Provide the [X, Y] coordinate of the cell's center where the given text is located.  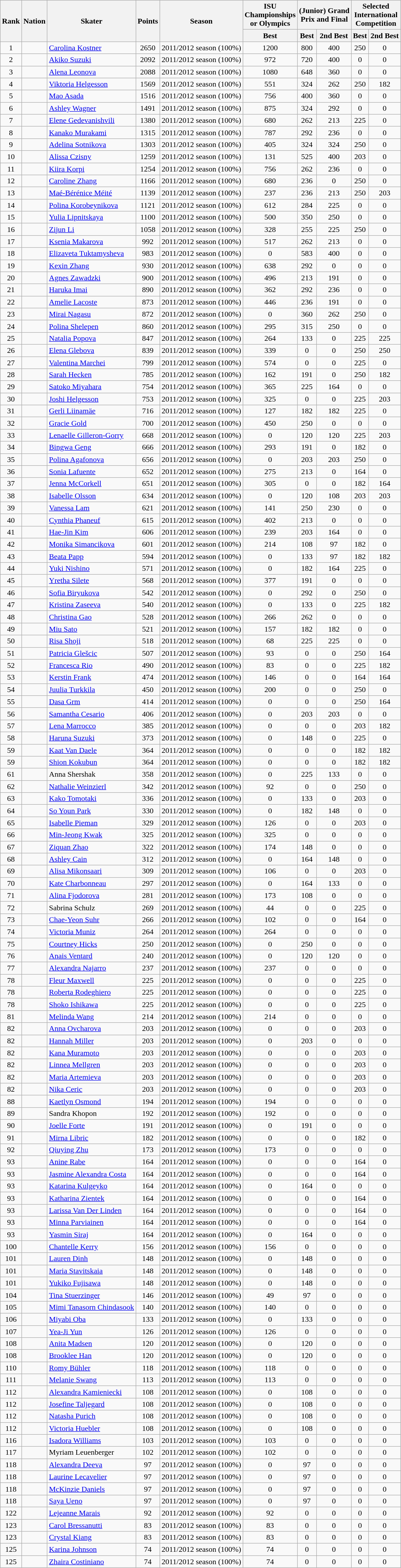
517 [270, 241]
Linnea Mellgren [91, 1065]
12 [11, 181]
11 [11, 169]
57 [11, 726]
6 [11, 108]
Carolina Kostner [91, 48]
Bingwa Geng [91, 447]
Maria Stavitskaia [91, 1271]
293 [270, 447]
799 [148, 362]
255 [307, 229]
Kana Muramoto [91, 1053]
Tina Stuerzinger [91, 1295]
900 [148, 278]
Gracie Gold [91, 423]
240 [148, 956]
54 [11, 689]
Mirna Libric [91, 1137]
972 [270, 60]
Maria Artemieva [91, 1077]
47 [11, 605]
528 [148, 617]
281 [148, 895]
Isabelle Pieman [91, 823]
583 [307, 254]
Jasmine Alexandra Costa [91, 1174]
1200 [270, 48]
42 [11, 544]
66 [11, 835]
81 [11, 1017]
46 [11, 593]
71 [11, 895]
Alissa Czisny [91, 157]
Chantelle Kerry [91, 1247]
Victoria Muniz [91, 932]
275 [270, 472]
297 [148, 883]
Yuki Nishino [91, 569]
141 [270, 508]
Melanie Swang [91, 1380]
Shion Kokubun [91, 762]
Courtney Hicks [91, 944]
612 [270, 205]
1139 [148, 193]
Lauren Dinh [91, 1259]
992 [148, 241]
1303 [148, 144]
753 [148, 399]
(Junior) Grand Prix and Final [324, 15]
Lenaelle Gilleron-Gorry [91, 435]
67 [11, 847]
295 [270, 326]
Brooklee Han [91, 1356]
Skater [91, 21]
358 [148, 774]
10 [11, 157]
Isadora Williams [91, 1440]
1 [11, 48]
328 [270, 229]
571 [148, 569]
34 [11, 447]
Minna Parviainen [91, 1222]
Mao Asada [91, 96]
23 [11, 314]
Yulia Lipnitskaya [91, 217]
Ashley Wagner [91, 108]
18 [11, 254]
284 [307, 205]
Kaetlyn Osmond [91, 1101]
Nika Ceric [91, 1089]
3 [11, 72]
2650 [148, 48]
Romy Bühler [91, 1368]
48 [11, 617]
1080 [270, 72]
51 [11, 653]
75 [11, 944]
89 [11, 1113]
Elizaveta Tuktamysheva [91, 254]
Miyabi Oba [91, 1319]
1569 [148, 84]
58 [11, 738]
9 [11, 144]
309 [148, 871]
40 [11, 520]
Josefine Taljegard [91, 1404]
52 [11, 665]
Alisa Mikonsaari [91, 871]
574 [270, 362]
Anna Shershak [91, 774]
Lena Marrocco [91, 726]
53 [11, 677]
31 [11, 411]
414 [148, 702]
Crystal Kiang [91, 1537]
Rank [11, 21]
474 [148, 677]
Haruna Suzuki [91, 738]
339 [270, 350]
72 [11, 907]
63 [11, 799]
651 [148, 484]
Mirai Nagasu [91, 314]
Adelina Sotnikova [91, 144]
230 [334, 508]
55 [11, 702]
716 [148, 411]
652 [148, 472]
90 [11, 1125]
14 [11, 205]
Chae-Yeon Suhr [91, 920]
Jenna McCorkell [91, 484]
37 [11, 484]
Saya Ueno [91, 1501]
Selected International Competition [376, 15]
24 [11, 326]
21 [11, 290]
Zhaira Costiniano [91, 1562]
28 [11, 375]
Karina Johnson [91, 1550]
312 [148, 859]
800 [307, 48]
Larissa Van Der Linden [91, 1210]
8 [11, 132]
Monika Simancikova [91, 544]
1516 [148, 96]
117 [11, 1452]
860 [148, 326]
Kiira Korpi [91, 169]
64 [11, 811]
700 [148, 423]
7 [11, 120]
111 [11, 1380]
Polina Agafonova [91, 459]
56 [11, 714]
88 [11, 1101]
315 [307, 326]
Maé-Bérénice Méité [91, 193]
Carol Bressanutti [91, 1525]
70 [11, 883]
5 [11, 96]
269 [148, 907]
305 [270, 484]
104 [11, 1295]
Dasa Grm [91, 702]
Joshi Helgesson [91, 399]
720 [307, 60]
1259 [148, 157]
Elene Gedevanishvili [91, 120]
385 [148, 726]
122 [11, 1513]
Christina Gao [91, 617]
Anna Ovcharova [91, 1029]
1100 [148, 217]
Kristina Zaseeva [91, 605]
Nation [34, 21]
Points [148, 21]
Alena Leonova [91, 72]
39 [11, 508]
157 [270, 629]
785 [148, 375]
594 [148, 556]
38 [11, 496]
Sarah Hecken [91, 375]
Samantha Cesario [91, 714]
Season [201, 21]
Elena Glebova [91, 350]
Sabrina Schulz [91, 907]
Katharina Zientek [91, 1198]
26 [11, 350]
Yasmin Siraj [91, 1235]
521 [148, 629]
402 [270, 520]
73 [11, 920]
446 [270, 302]
36 [11, 472]
35 [11, 459]
Kate Charbonneau [91, 883]
4 [11, 84]
847 [148, 338]
Kexin Zhang [91, 266]
Nathalie Weinzierl [91, 787]
406 [148, 714]
Alexandra Kamieniecki [91, 1392]
13 [11, 193]
621 [148, 508]
656 [148, 459]
Joelle Forte [91, 1125]
Juulia Turkkila [91, 689]
Sofia Biryukova [91, 593]
Fleur Maxwell [91, 980]
127 [270, 411]
61 [11, 774]
15 [11, 217]
Kako Tomotaki [91, 799]
872 [148, 314]
Gerli Liinamäe [91, 411]
542 [148, 593]
62 [11, 787]
Viktoria Helgesson [91, 84]
Kaat Van Daele [91, 750]
873 [148, 302]
Alexandra Deeva [91, 1465]
22 [11, 302]
Hannah Miller [91, 1041]
Ziquan Zhao [91, 847]
507 [148, 653]
Isabelle Olsson [91, 496]
Caroline Zhang [91, 181]
Alina Fjodorova [91, 895]
Satoko Miyahara [91, 387]
105 [11, 1307]
518 [148, 641]
Mimi Tanasorn Chindasook [91, 1307]
Katarina Kulgeyko [91, 1186]
200 [270, 689]
Natasha Purich [91, 1416]
Zijun Li [91, 229]
Natalia Popova [91, 338]
Anine Rabe [91, 1162]
329 [148, 823]
668 [148, 435]
1058 [148, 229]
174 [270, 847]
Alexandra Najarro [91, 968]
116 [11, 1440]
648 [307, 72]
So Youn Park [91, 811]
1380 [148, 120]
787 [270, 132]
490 [148, 665]
839 [148, 350]
983 [148, 254]
107 [11, 1332]
Victoria Huebler [91, 1428]
500 [270, 217]
Cynthia Phaneuf [91, 520]
McKinzie Daniels [91, 1489]
Anais Ventard [91, 956]
32 [11, 423]
41 [11, 532]
27 [11, 362]
50 [11, 641]
1491 [148, 108]
Risa Shoji [91, 641]
Min-Jeong Kwak [91, 835]
405 [270, 144]
638 [270, 266]
Miu Sato [91, 629]
373 [148, 738]
33 [11, 435]
29 [11, 387]
1254 [148, 169]
Laurine Lecavelier [91, 1477]
Melinda Wang [91, 1017]
377 [270, 581]
76 [11, 956]
336 [148, 799]
666 [148, 447]
91 [11, 1137]
Qiuying Zhu [91, 1150]
Shoko Ishikawa [91, 1004]
Sandra Khopon [91, 1113]
606 [148, 532]
1121 [148, 205]
239 [270, 532]
Kanako Murakami [91, 132]
Valentina Marchei [91, 362]
362 [270, 290]
2092 [148, 60]
568 [148, 581]
634 [148, 496]
Sonia Lafuente [91, 472]
Akiko Suzuki [91, 60]
322 [148, 847]
Kerstin Frank [91, 677]
1166 [148, 181]
20 [11, 278]
Lejeanne Marais [91, 1513]
2088 [148, 72]
342 [148, 787]
69 [11, 871]
330 [148, 811]
Patricia Glešcic [91, 653]
Polina Shelepen [91, 326]
45 [11, 581]
Francesca Rio [91, 665]
Beata Papp [91, 556]
496 [270, 278]
30 [11, 399]
Agnes Zawadzki [91, 278]
65 [11, 823]
Myriam Leuenberger [91, 1452]
110 [11, 1368]
930 [148, 266]
19 [11, 266]
365 [270, 387]
Haruka Imai [91, 290]
1315 [148, 132]
754 [148, 387]
77 [11, 968]
525 [307, 157]
Yukiko Fujisawa [91, 1283]
875 [270, 108]
Polina Korobeynikova [91, 205]
Anita Madsen [91, 1344]
43 [11, 556]
16 [11, 229]
615 [148, 520]
17 [11, 241]
131 [270, 157]
Amelie Lacoste [91, 302]
Ashley Cain [91, 859]
ISU Championships or Olympics [270, 15]
Yretha Silete [91, 581]
540 [148, 605]
Ksenia Makarova [91, 241]
601 [148, 544]
2 [11, 60]
551 [270, 84]
Vanessa Lam [91, 508]
Yea-Ji Yun [91, 1332]
890 [148, 290]
25 [11, 338]
350 [307, 217]
100 [11, 1247]
162 [270, 375]
Hae-Jin Kim [91, 532]
Roberta Rodeghiero [91, 992]
